Extract the [X, Y] coordinate from the center of the cell holding the provided text.  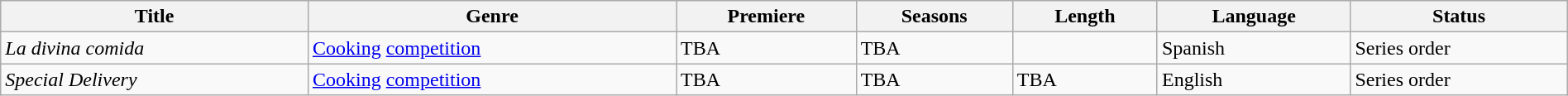
La divina comida [155, 48]
English [1254, 79]
Special Delivery [155, 79]
Premiere [767, 17]
Language [1254, 17]
Status [1459, 17]
Genre [491, 17]
Seasons [935, 17]
Spanish [1254, 48]
Title [155, 17]
Length [1085, 17]
